Return the [X, Y] coordinate for the center point of the cell that contains the specified text.  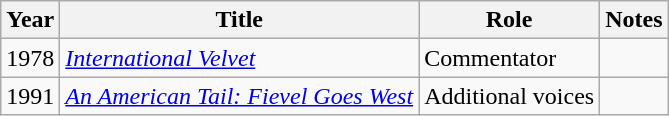
Additional voices [510, 96]
International Velvet [240, 58]
Commentator [510, 58]
Title [240, 20]
1991 [30, 96]
Role [510, 20]
Notes [634, 20]
Year [30, 20]
An American Tail: Fievel Goes West [240, 96]
1978 [30, 58]
